Find where the given text appears and provide that cell's center as (X, Y) coordinate. 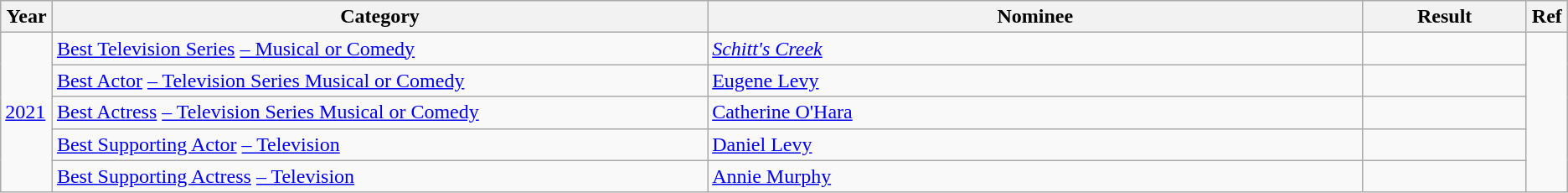
Catherine O'Hara (1035, 112)
Best Actor – Television Series Musical or Comedy (379, 81)
Daniel Levy (1035, 144)
Schitt's Creek (1035, 49)
Best Supporting Actress – Television (379, 176)
Result (1445, 17)
Eugene Levy (1035, 81)
Best Actress – Television Series Musical or Comedy (379, 112)
Annie Murphy (1035, 176)
Category (379, 17)
2021 (27, 112)
Ref (1546, 17)
Best Supporting Actor – Television (379, 144)
Year (27, 17)
Nominee (1035, 17)
Best Television Series – Musical or Comedy (379, 49)
